Find where the given text appears and provide that cell's center as (x, y) coordinate. 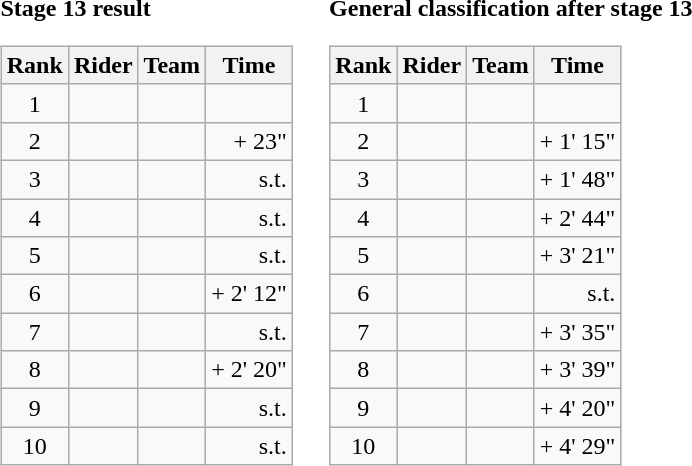
+ 3' 35" (578, 332)
+ 23" (250, 141)
+ 2' 20" (250, 370)
+ 3' 21" (578, 256)
+ 3' 39" (578, 370)
+ 2' 12" (250, 294)
+ 4' 29" (578, 446)
+ 2' 44" (578, 217)
+ 1' 48" (578, 179)
+ 4' 20" (578, 408)
+ 1' 15" (578, 141)
